Extract the [X, Y] coordinate from the center of the cell holding the provided text.  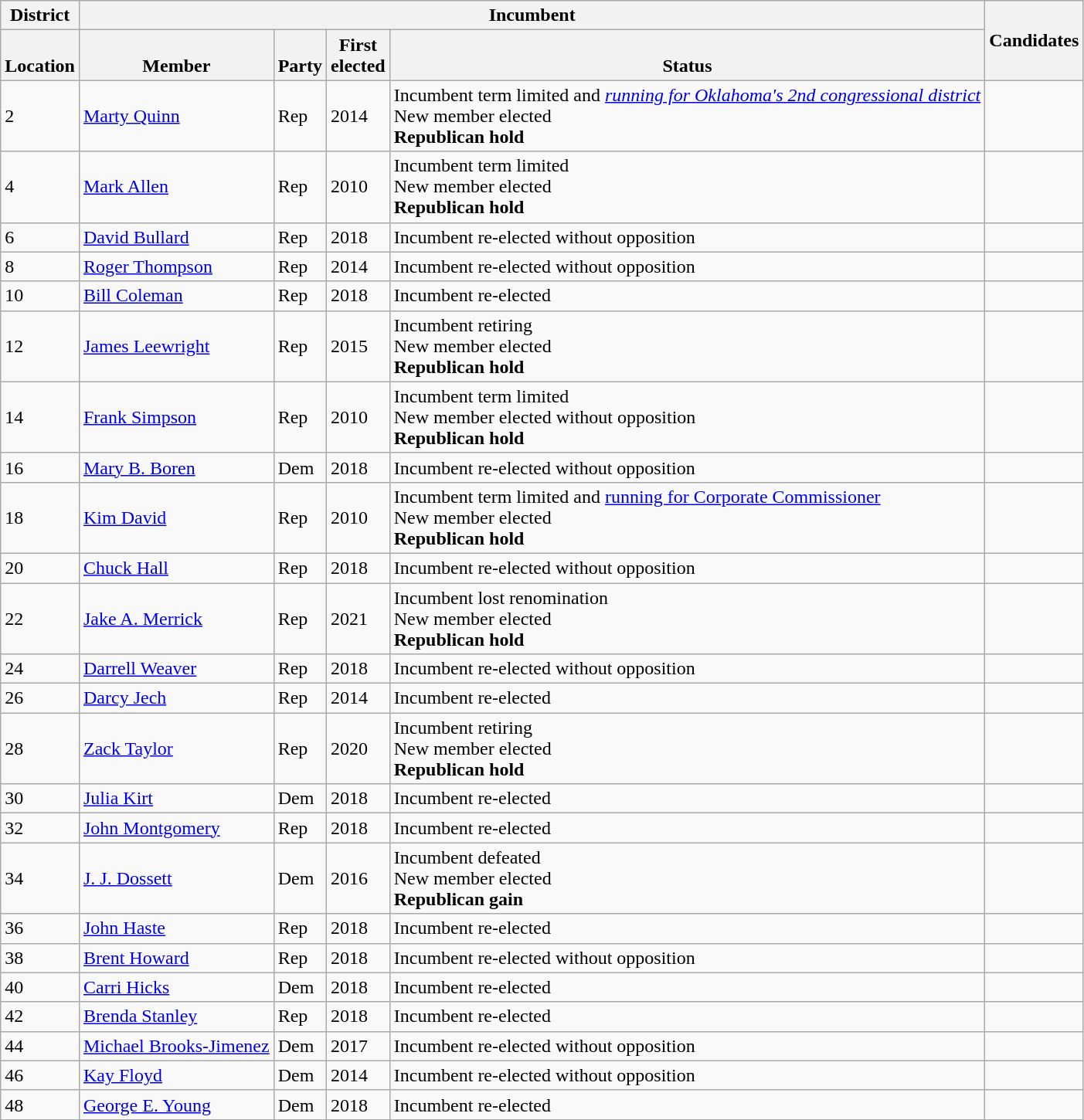
12 [40, 346]
2020 [359, 748]
James Leewright [176, 346]
David Bullard [176, 237]
42 [40, 1016]
Incumbent retiringNew member electedRepublican hold [688, 748]
Incumbent lost renominationNew member electedRepublican hold [688, 618]
Bill Coleman [176, 296]
2015 [359, 346]
Darrell Weaver [176, 669]
Kim David [176, 518]
28 [40, 748]
48 [40, 1105]
Mary B. Boren [176, 467]
38 [40, 958]
24 [40, 669]
Marty Quinn [176, 116]
Party [300, 56]
Incumbent term limited New member electedRepublican hold [688, 187]
Candidates [1034, 40]
Julia Kirt [176, 799]
Incumbent term limitedNew member elected without oppositionRepublican hold [688, 417]
Michael Brooks-Jimenez [176, 1046]
2016 [359, 878]
10 [40, 296]
22 [40, 618]
John Haste [176, 928]
Roger Thompson [176, 266]
Location [40, 56]
George E. Young [176, 1105]
Darcy Jech [176, 698]
16 [40, 467]
34 [40, 878]
Carri Hicks [176, 987]
Jake A. Merrick [176, 618]
32 [40, 828]
Incumbent defeatedNew member electedRepublican gain [688, 878]
Kay Floyd [176, 1075]
18 [40, 518]
Member [176, 56]
30 [40, 799]
John Montgomery [176, 828]
8 [40, 266]
Status [688, 56]
6 [40, 237]
4 [40, 187]
Chuck Hall [176, 568]
44 [40, 1046]
2021 [359, 618]
2017 [359, 1046]
2 [40, 116]
20 [40, 568]
Zack Taylor [176, 748]
36 [40, 928]
District [40, 15]
J. J. Dossett [176, 878]
Incumbent term limited and running for Corporate Commissioner New member elected Republican hold [688, 518]
Incumbent [532, 15]
14 [40, 417]
40 [40, 987]
Mark Allen [176, 187]
Incumbent retiring New member electedRepublican hold [688, 346]
Brenda Stanley [176, 1016]
46 [40, 1075]
26 [40, 698]
Brent Howard [176, 958]
Incumbent term limited and running for Oklahoma's 2nd congressional district New member electedRepublican hold [688, 116]
Firstelected [359, 56]
Frank Simpson [176, 417]
